Find where the given text appears and provide that cell's center as (X, Y) coordinate. 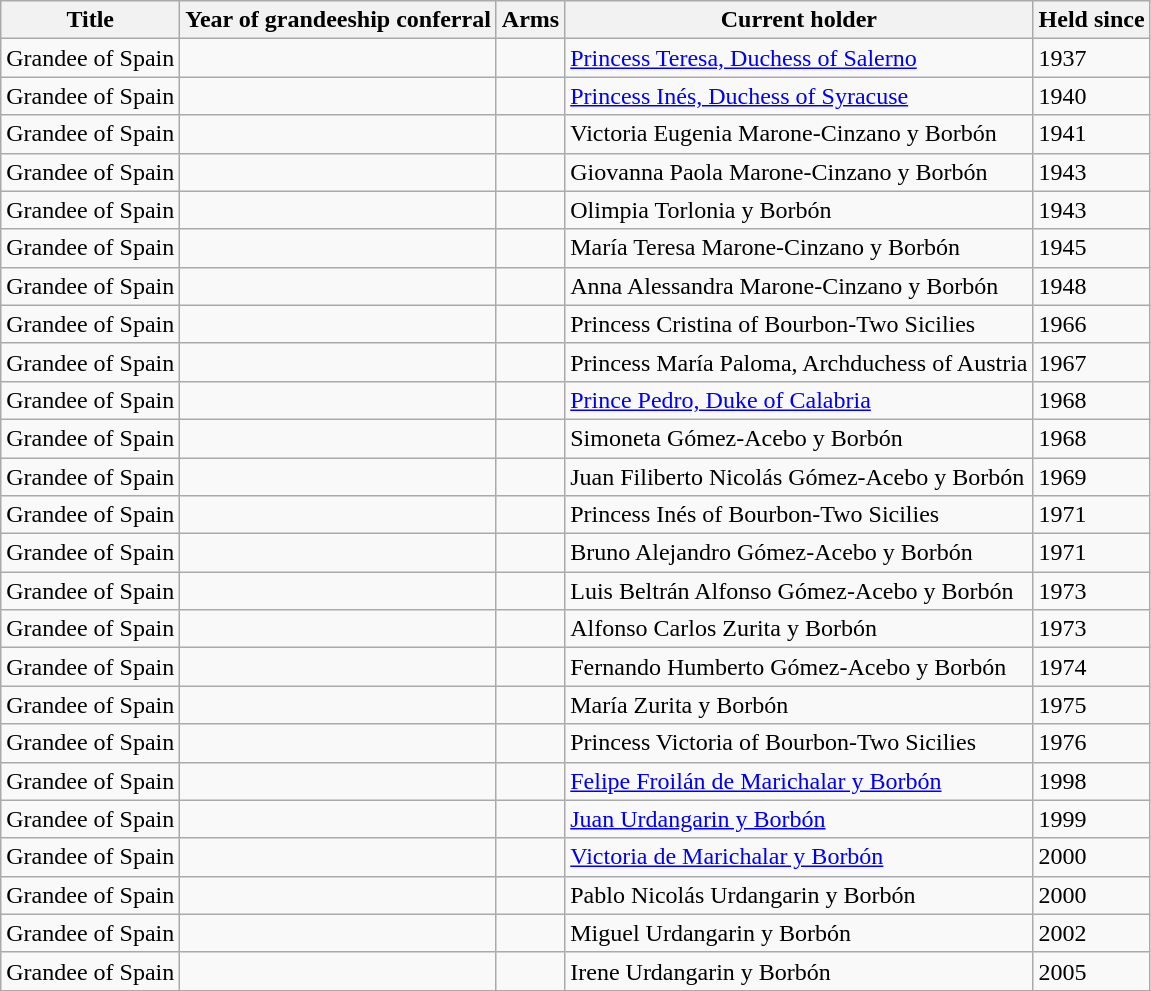
Princess Victoria of Bourbon-Two Sicilies (799, 743)
Princess Teresa, Duchess of Salerno (799, 58)
Held since (1092, 20)
Anna Alessandra Marone-Cinzano y Borbón (799, 286)
1948 (1092, 286)
1998 (1092, 781)
Giovanna Paola Marone-Cinzano y Borbón (799, 172)
Juan Urdangarin y Borbón (799, 819)
1937 (1092, 58)
Prince Pedro, Duke of Calabria (799, 400)
1941 (1092, 134)
Fernando Humberto Gómez-Acebo y Borbón (799, 667)
1999 (1092, 819)
Pablo Nicolás Urdangarin y Borbón (799, 895)
Luis Beltrán Alfonso Gómez-Acebo y Borbón (799, 591)
Title (90, 20)
Princess Cristina of Bourbon-Two Sicilies (799, 324)
Arms (530, 20)
Irene Urdangarin y Borbón (799, 971)
Simoneta Gómez-Acebo y Borbón (799, 438)
Felipe Froilán de Marichalar y Borbón (799, 781)
Victoria Eugenia Marone-Cinzano y Borbón (799, 134)
1945 (1092, 248)
1966 (1092, 324)
María Zurita y Borbón (799, 705)
Miguel Urdangarin y Borbón (799, 933)
1975 (1092, 705)
1940 (1092, 96)
1967 (1092, 362)
2005 (1092, 971)
2002 (1092, 933)
Current holder (799, 20)
1974 (1092, 667)
Princess Inés, Duchess of Syracuse (799, 96)
1969 (1092, 477)
Olimpia Torlonia y Borbón (799, 210)
Victoria de Marichalar y Borbón (799, 857)
Princess Inés of Bourbon-Two Sicilies (799, 515)
Bruno Alejandro Gómez-Acebo y Borbón (799, 553)
Princess María Paloma, Archduchess of Austria (799, 362)
Year of grandeeship conferral (338, 20)
1976 (1092, 743)
Alfonso Carlos Zurita y Borbón (799, 629)
Juan Filiberto Nicolás Gómez-Acebo y Borbón (799, 477)
María Teresa Marone-Cinzano y Borbón (799, 248)
